Output the (x, y) coordinate of the center of the cell containing the given text.  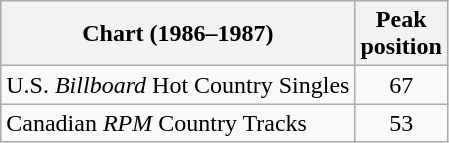
Peakposition (401, 34)
Canadian RPM Country Tracks (178, 123)
53 (401, 123)
U.S. Billboard Hot Country Singles (178, 85)
67 (401, 85)
Chart (1986–1987) (178, 34)
